Search for the cell housing the specified text and yield its (x, y) center coordinate. 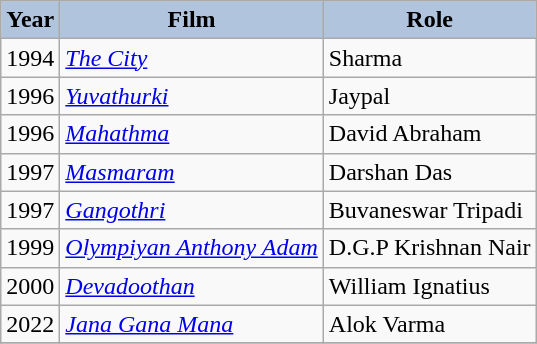
Yuvathurki (192, 96)
Devadoothan (192, 286)
William Ignatius (430, 286)
Year (30, 20)
Mahathma (192, 134)
Gangothri (192, 210)
Masmaram (192, 172)
Sharma (430, 58)
Role (430, 20)
Olympiyan Anthony Adam (192, 248)
Buvaneswar Tripadi (430, 210)
Alok Varma (430, 324)
Film (192, 20)
2022 (30, 324)
D.G.P Krishnan Nair (430, 248)
Jaypal (430, 96)
2000 (30, 286)
David Abraham (430, 134)
1999 (30, 248)
1994 (30, 58)
The City (192, 58)
Jana Gana Mana (192, 324)
Darshan Das (430, 172)
